Return the [X, Y] coordinate for the center point of the cell that contains the specified text.  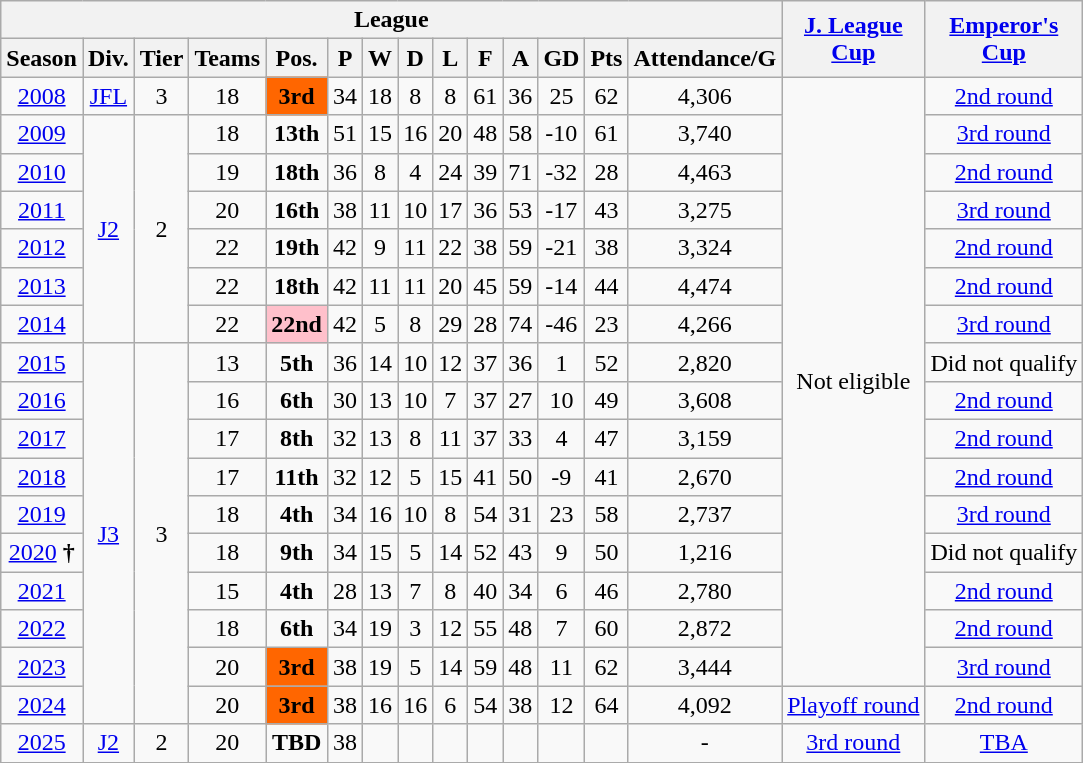
4,266 [705, 324]
2018 [42, 477]
-9 [562, 477]
2008 [42, 96]
L [450, 58]
4,474 [705, 286]
30 [344, 400]
F [486, 58]
Pts [606, 58]
33 [520, 438]
2012 [42, 248]
40 [486, 591]
2,780 [705, 591]
44 [606, 286]
71 [520, 172]
2016 [42, 400]
-17 [562, 210]
Tier [162, 58]
TBD [297, 743]
J3 [108, 534]
GD [562, 58]
-21 [562, 248]
3,159 [705, 438]
49 [606, 400]
11th [297, 477]
-32 [562, 172]
5th [297, 362]
3,444 [705, 667]
4,092 [705, 705]
JFL [108, 96]
2023 [42, 667]
53 [520, 210]
Season [42, 58]
3,608 [705, 400]
Not eligible [854, 382]
3,740 [705, 134]
J. League Cup [854, 39]
2019 [42, 515]
2017 [42, 438]
4,463 [705, 172]
19th [297, 248]
46 [606, 591]
2014 [42, 324]
Div. [108, 58]
2025 [42, 743]
A [520, 58]
D [416, 58]
8th [297, 438]
Attendance/G [705, 58]
2020 † [42, 553]
P [344, 58]
25 [562, 96]
1,216 [705, 553]
2022 [42, 629]
2024 [42, 705]
1 [562, 362]
64 [606, 705]
-10 [562, 134]
Playoff round [854, 705]
9th [297, 553]
13th [297, 134]
2,737 [705, 515]
2010 [42, 172]
60 [606, 629]
31 [520, 515]
24 [450, 172]
51 [344, 134]
74 [520, 324]
2,820 [705, 362]
2021 [42, 591]
4,306 [705, 96]
- [705, 743]
TBA [1004, 743]
2009 [42, 134]
27 [520, 400]
22nd [297, 324]
-46 [562, 324]
Pos. [297, 58]
Emperor's Cup [1004, 39]
3,275 [705, 210]
W [380, 58]
2,872 [705, 629]
55 [486, 629]
2,670 [705, 477]
3,324 [705, 248]
45 [486, 286]
Teams [228, 58]
47 [606, 438]
16th [297, 210]
League [392, 20]
2015 [42, 362]
-14 [562, 286]
39 [486, 172]
29 [450, 324]
2011 [42, 210]
2013 [42, 286]
